Capture the cell that displays the provided text and extract its [x, y] central coordinate. 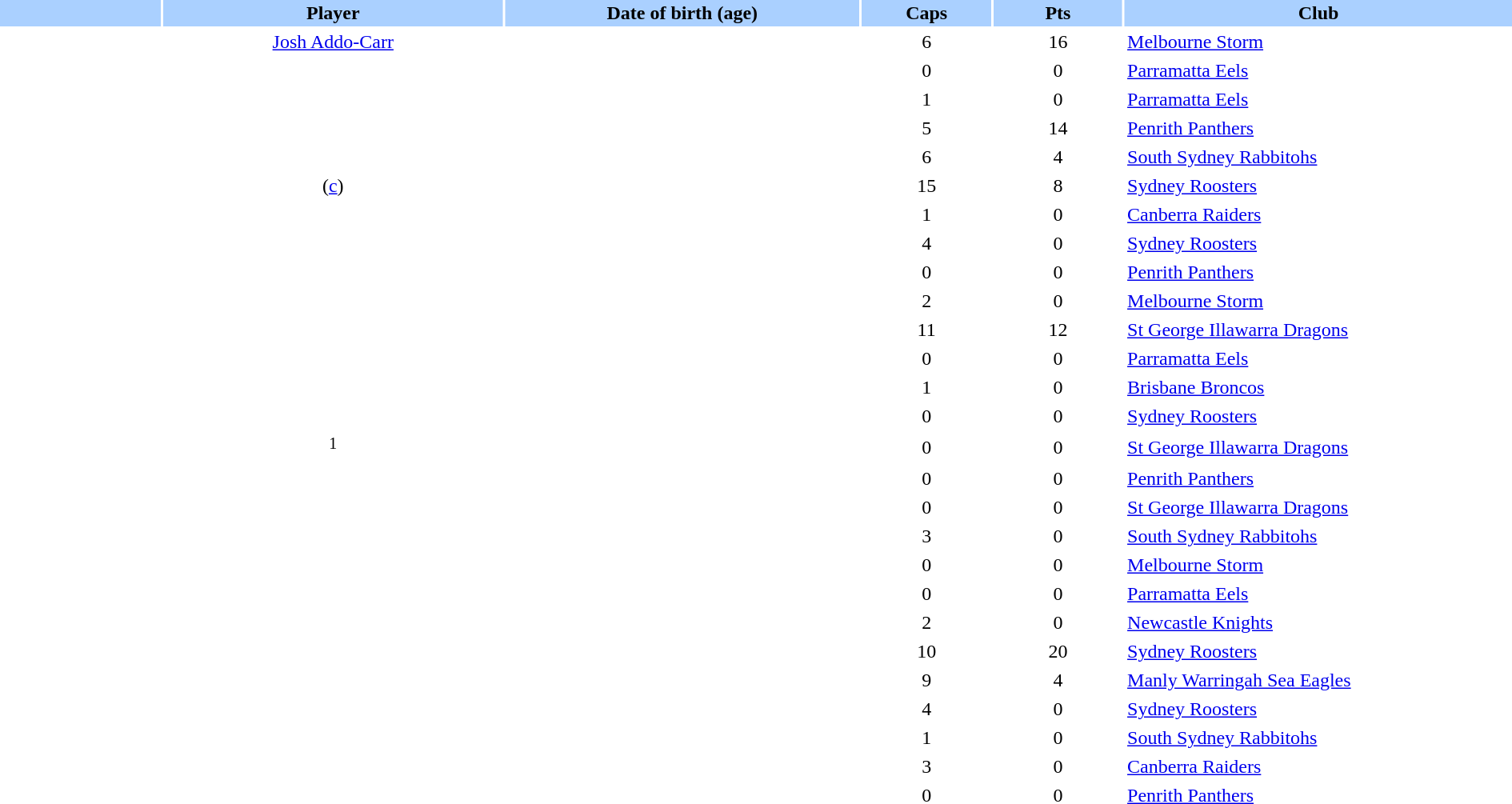
Caps [926, 13]
11 [926, 330]
Josh Addo-Carr [333, 42]
9 [926, 680]
20 [1058, 651]
Pts [1058, 13]
15 [926, 186]
Brisbane Broncos [1318, 387]
Manly Warringah Sea Eagles [1318, 680]
10 [926, 651]
Newcastle Knights [1318, 622]
Club [1318, 13]
8 [1058, 186]
5 [926, 128]
14 [1058, 128]
16 [1058, 42]
Date of birth (age) [682, 13]
Player [333, 13]
(c) [333, 186]
12 [1058, 330]
